Detect which cell encompasses the target text, then output its (x, y) center coordinate. 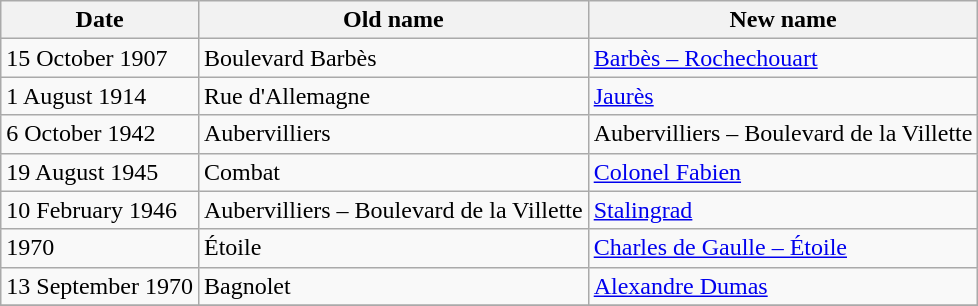
Jaurès (783, 96)
Old name (393, 20)
Stalingrad (783, 210)
Rue d'Allemagne (393, 96)
10 February 1946 (100, 210)
6 October 1942 (100, 134)
Bagnolet (393, 286)
19 August 1945 (100, 172)
Combat (393, 172)
15 October 1907 (100, 58)
1 August 1914 (100, 96)
New name (783, 20)
1970 (100, 248)
Colonel Fabien (783, 172)
Boulevard Barbès (393, 58)
13 September 1970 (100, 286)
Alexandre Dumas (783, 286)
Étoile (393, 248)
Date (100, 20)
Aubervilliers (393, 134)
Charles de Gaulle – Étoile (783, 248)
Barbès – Rochechouart (783, 58)
